Pinpoint the cell where the given text exists, returning its (x, y) midpoint coordinate. 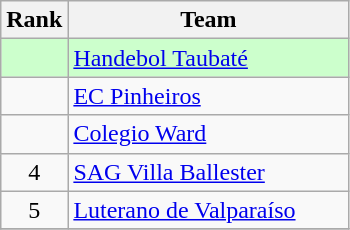
5 (34, 210)
SAG Villa Ballester (208, 172)
Handebol Taubaté (208, 58)
Colegio Ward (208, 134)
Luterano de Valparaíso (208, 210)
EC Pinheiros (208, 96)
Team (208, 20)
Rank (34, 20)
4 (34, 172)
